Return [x, y] of the center of cell containing provided text 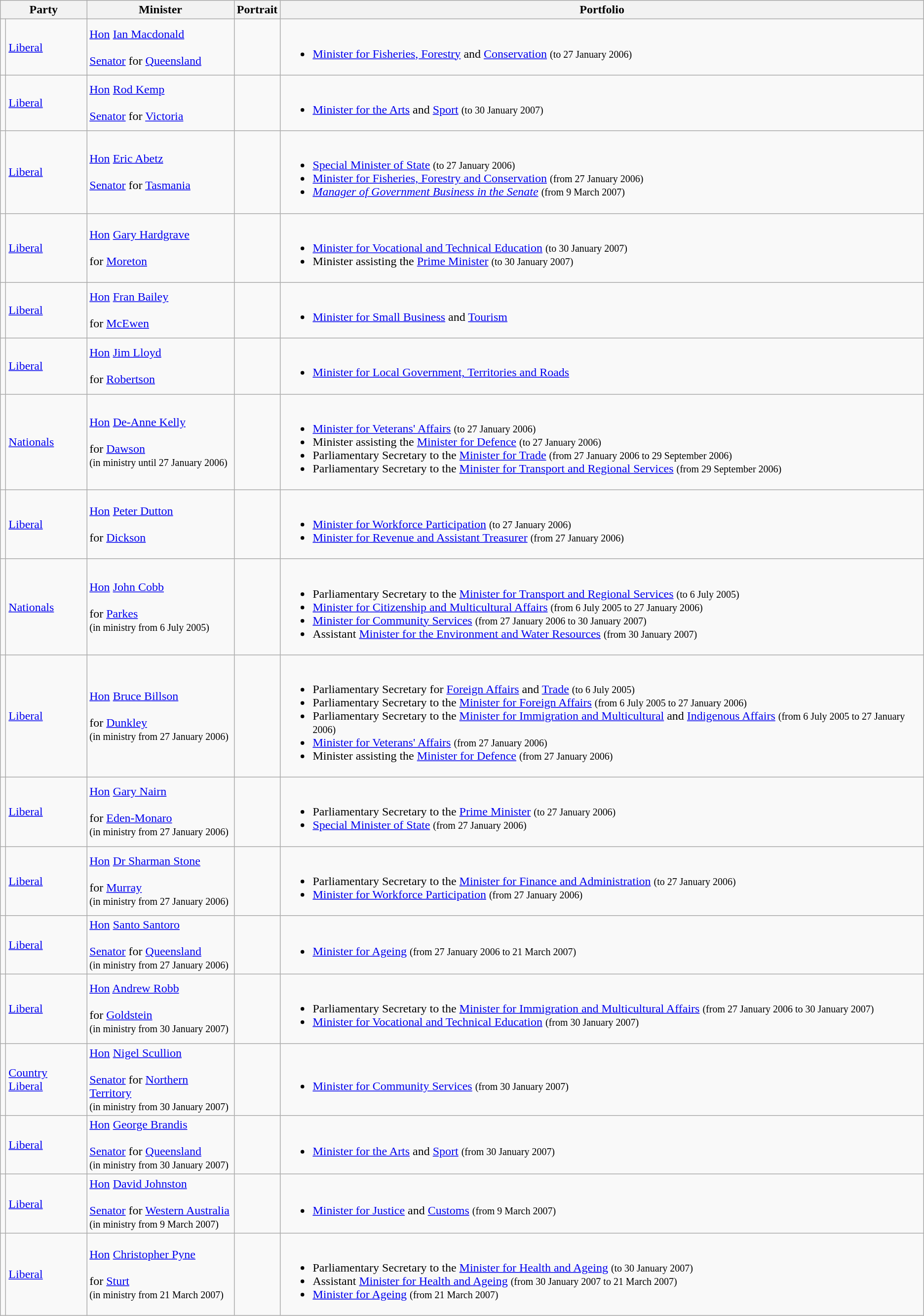
Hon Ian Macdonald Senator for Queensland [160, 47]
Minister for the Arts and Sport (to 30 January 2007) [602, 103]
Minister for Fisheries, Forestry and Conservation (to 27 January 2006) [602, 47]
Country Liberal [46, 1080]
Hon Christopher Pyne for Sturt (in ministry from 21 March 2007) [160, 1275]
Hon Gary Nairn for Eden-Monaro (in ministry from 27 January 2006) [160, 812]
Hon Eric Abetz Senator for Tasmania [160, 172]
Hon Santo Santoro Senator for Queensland (in ministry from 27 January 2006) [160, 945]
Hon Bruce Billson for Dunkley (in ministry from 27 January 2006) [160, 716]
Portfolio [602, 10]
Hon De-Anne Kelly for Dawson (in ministry until 27 January 2006) [160, 442]
Portrait [257, 10]
Hon Fran Bailey for McEwen [160, 310]
Minister for Local Government, Territories and Roads [602, 366]
Hon Dr Sharman Stone for Murray (in ministry from 27 January 2006) [160, 881]
Hon John Cobb for Parkes (in ministry from 6 July 2005) [160, 607]
Hon Peter Dutton for Dickson [160, 524]
Minister for Ageing (from 27 January 2006 to 21 March 2007) [602, 945]
Hon George Brandis Senator for Queensland (in ministry from 30 January 2007) [160, 1145]
Minister for Justice and Customs (from 9 March 2007) [602, 1203]
Minister for Vocational and Technical Education (to 30 January 2007)Minister assisting the Prime Minister (to 30 January 2007) [602, 248]
Party [43, 10]
Hon Jim Lloyd for Robertson [160, 366]
Hon Andrew Robb for Goldstein (in ministry from 30 January 2007) [160, 1009]
Minister for the Arts and Sport (from 30 January 2007) [602, 1145]
Hon David Johnston Senator for Western Australia (in ministry from 9 March 2007) [160, 1203]
Minister for Small Business and Tourism [602, 310]
Parliamentary Secretary to the Prime Minister (to 27 January 2006)Special Minister of State (from 27 January 2006) [602, 812]
Minister [160, 10]
Minister for Community Services (from 30 January 2007) [602, 1080]
Minister for Workforce Participation (to 27 January 2006)Minister for Revenue and Assistant Treasurer (from 27 January 2006) [602, 524]
Hon Gary Hardgrave for Moreton [160, 248]
Hon Nigel Scullion Senator for Northern Territory (in ministry from 30 January 2007) [160, 1080]
Hon Rod Kemp Senator for Victoria [160, 103]
